For the text-containing cell, return its midpoint in (X, Y) coordinate format. 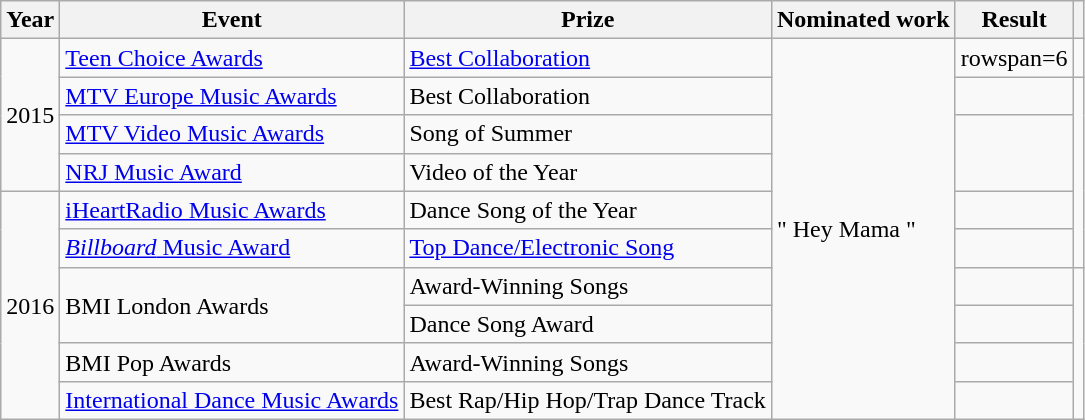
Event (232, 20)
Prize (588, 20)
iHeartRadio Music Awards (232, 210)
Dance Song of the Year (588, 210)
Song of Summer (588, 134)
Best Rap/Hip Hop/Trap Dance Track (588, 400)
Year (30, 20)
Nominated work (863, 20)
BMI London Awards (232, 305)
MTV Europe Music Awards (232, 96)
MTV Video Music Awards (232, 134)
Top Dance/Electronic Song (588, 248)
Dance Song Award (588, 324)
Result (1014, 20)
Teen Choice Awards (232, 58)
2015 (30, 115)
rowspan=6 (1014, 58)
International Dance Music Awards (232, 400)
Video of the Year (588, 172)
2016 (30, 305)
NRJ Music Award (232, 172)
" Hey Mama " (863, 230)
Billboard Music Award (232, 248)
BMI Pop Awards (232, 362)
